Return the (x, y) coordinate for the center point of the cell that contains the specified text.  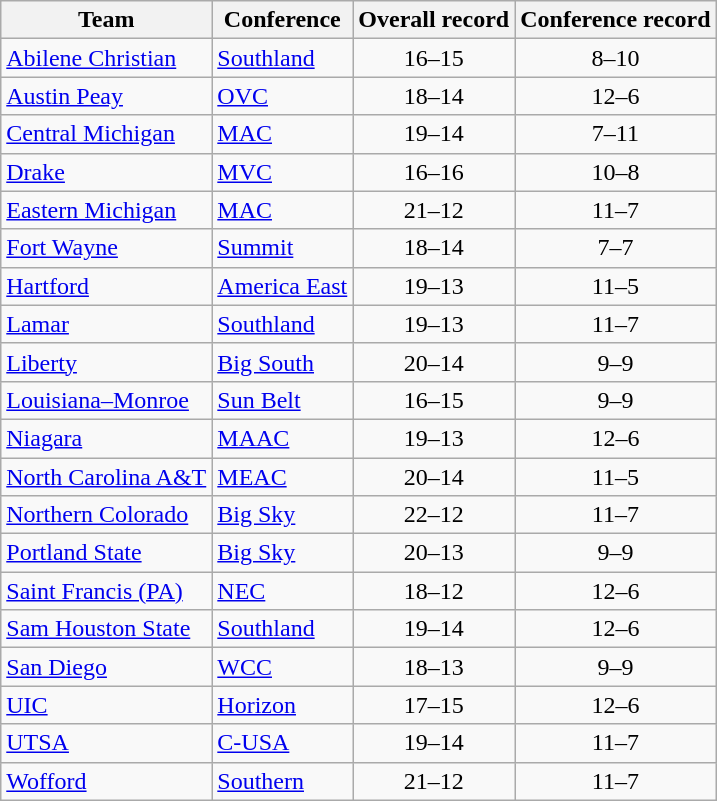
Portland State (106, 553)
UIC (106, 705)
C-USA (282, 743)
18–13 (434, 667)
Hartford (106, 286)
7–7 (616, 248)
Sun Belt (282, 400)
Lamar (106, 324)
NEC (282, 591)
10–8 (616, 172)
America East (282, 286)
San Diego (106, 667)
Conference (282, 20)
Drake (106, 172)
Southern (282, 781)
MAAC (282, 438)
MVC (282, 172)
Team (106, 20)
Austin Peay (106, 96)
Sam Houston State (106, 629)
Central Michigan (106, 134)
Fort Wayne (106, 248)
Northern Colorado (106, 515)
Eastern Michigan (106, 210)
8–10 (616, 58)
22–12 (434, 515)
Niagara (106, 438)
Horizon (282, 705)
18–12 (434, 591)
16–16 (434, 172)
OVC (282, 96)
Abilene Christian (106, 58)
Conference record (616, 20)
7–11 (616, 134)
Summit (282, 248)
17–15 (434, 705)
Overall record (434, 20)
20–13 (434, 553)
UTSA (106, 743)
WCC (282, 667)
Liberty (106, 362)
Wofford (106, 781)
Louisiana–Monroe (106, 400)
MEAC (282, 477)
North Carolina A&T (106, 477)
Saint Francis (PA) (106, 591)
Big South (282, 362)
